Capture the cell that displays the provided text and extract its (x, y) central coordinate. 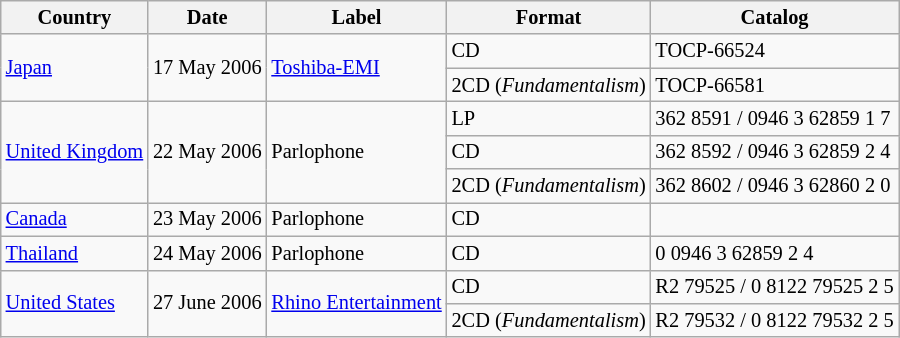
362 8591 / 0946 3 62859 1 7 (775, 118)
LP (549, 118)
United States (74, 304)
Date (207, 17)
0 0946 3 62859 2 4 (775, 253)
TOCP-66524 (775, 51)
23 May 2006 (207, 219)
22 May 2006 (207, 152)
Japan (74, 68)
R2 79532 / 0 8122 79532 2 5 (775, 320)
Toshiba-EMI (356, 68)
Rhino Entertainment (356, 304)
Canada (74, 219)
R2 79525 / 0 8122 79525 2 5 (775, 287)
Catalog (775, 17)
United Kingdom (74, 152)
17 May 2006 (207, 68)
362 8602 / 0946 3 62860 2 0 (775, 186)
Label (356, 17)
27 June 2006 (207, 304)
Country (74, 17)
Format (549, 17)
362 8592 / 0946 3 62859 2 4 (775, 152)
24 May 2006 (207, 253)
Thailand (74, 253)
TOCP-66581 (775, 85)
